Scan for the cell matching the given text and deliver its (x, y) coordinate at center. 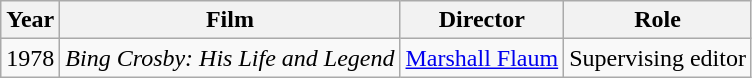
Film (230, 20)
Year (30, 20)
1978 (30, 58)
Bing Crosby: His Life and Legend (230, 58)
Supervising editor (658, 58)
Role (658, 20)
Marshall Flaum (482, 58)
Director (482, 20)
